Identify which cell holds the provided text, then report its [x, y] central coordinate. 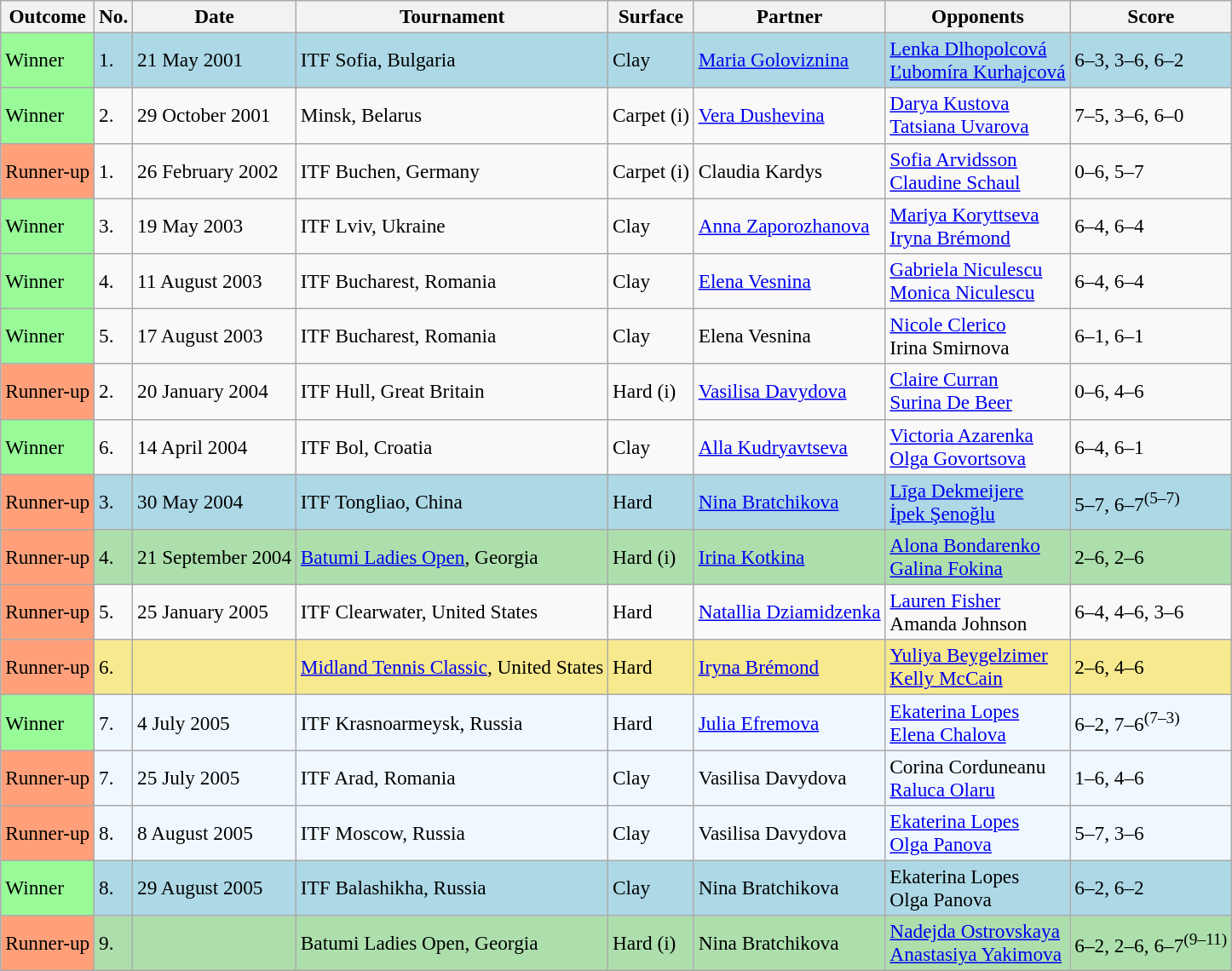
25 July 2005 [215, 777]
Anna Zaporozhanova [789, 225]
21 September 2004 [215, 557]
Darya Kustova Tatsiana Uvarova [978, 116]
Claudia Kardys [789, 170]
Corina Corduneanu Raluca Olaru [978, 777]
Surface [651, 16]
6–2, 6–2 [1151, 888]
Alla Kudryavtseva [789, 446]
No. [114, 16]
17 August 2003 [215, 336]
21 May 2001 [215, 60]
2–6, 4–6 [1151, 668]
Nicole Clerico Irina Smirnova [978, 336]
Maria Goloviznina [789, 60]
ITF Krasnoarmeysk, Russia [452, 722]
ITF Hull, Great Britain [452, 392]
19 May 2003 [215, 225]
29 October 2001 [215, 116]
26 February 2002 [215, 170]
2–6, 2–6 [1151, 557]
6–3, 3–6, 6–2 [1151, 60]
0–6, 4–6 [1151, 392]
Ekaterina Lopes Elena Chalova [978, 722]
Mariya Koryttseva Iryna Brémond [978, 225]
Partner [789, 16]
ITF Tongliao, China [452, 501]
14 April 2004 [215, 446]
5–7, 6–7(5–7) [1151, 501]
ITF Lviv, Ukraine [452, 225]
6–4, 6–1 [1151, 446]
Nadejda Ostrovskaya Anastasiya Yakimova [978, 944]
ITF Balashikha, Russia [452, 888]
29 August 2005 [215, 888]
Opponents [978, 16]
ITF Arad, Romania [452, 777]
Gabriela Niculescu Monica Niculescu [978, 281]
20 January 2004 [215, 392]
ITF Clearwater, United States [452, 612]
4 July 2005 [215, 722]
Alona Bondarenko Galina Fokina [978, 557]
ITF Sofia, Bulgaria [452, 60]
Minsk, Belarus [452, 116]
Julia Efremova [789, 722]
25 January 2005 [215, 612]
ITF Bol, Croatia [452, 446]
Sofia Arvidsson Claudine Schaul [978, 170]
Natallia Dziamidzenka [789, 612]
Vera Dushevina [789, 116]
6–4, 4–6, 3–6 [1151, 612]
Score [1151, 16]
7–5, 3–6, 6–0 [1151, 116]
11 August 2003 [215, 281]
Victoria Azarenka Olga Govortsova [978, 446]
Yuliya Beygelzimer Kelly McCain [978, 668]
5–7, 3–6 [1151, 833]
Midland Tennis Classic, United States [452, 668]
9. [114, 944]
6–2, 2–6, 6–7(9–11) [1151, 944]
Irina Kotkina [789, 557]
Lenka Dlhopolcová Ľubomíra Kurhajcová [978, 60]
Tournament [452, 16]
Claire Curran Surina De Beer [978, 392]
8 August 2005 [215, 833]
Iryna Brémond [789, 668]
Outcome [48, 16]
6–2, 7–6(7–3) [1151, 722]
Lauren Fisher Amanda Johnson [978, 612]
Date [215, 16]
Līga Dekmeijere İpek Şenoğlu [978, 501]
6–1, 6–1 [1151, 336]
ITF Moscow, Russia [452, 833]
0–6, 5–7 [1151, 170]
1–6, 4–6 [1151, 777]
ITF Buchen, Germany [452, 170]
30 May 2004 [215, 501]
